Detect which cell encompasses the target text, then output its (X, Y) center coordinate. 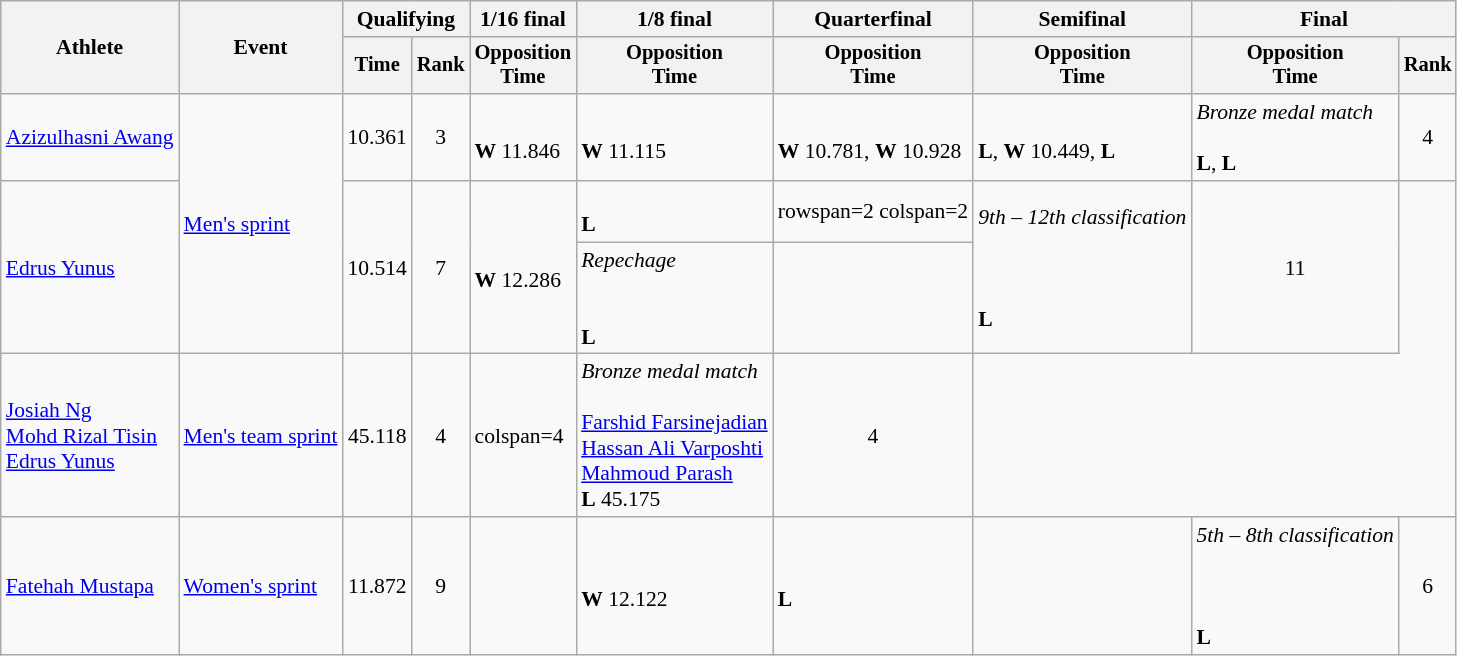
Quarterfinal (874, 19)
9 (441, 586)
Final (1324, 19)
W 10.781, W 10.928 (874, 138)
W 11.115 (674, 138)
Azizulhasni Awang (90, 138)
Josiah NgMohd Rizal TisinEdrus Yunus (90, 436)
W 12.286 (524, 268)
W 12.122 (674, 586)
Event (261, 48)
9th – 12th classificationL (1082, 268)
Time (376, 66)
5th – 8th classificationL (1294, 586)
rowspan=2 colspan=2 (874, 212)
Women's sprint (261, 586)
11 (1294, 268)
10.361 (376, 138)
45.118 (376, 436)
Bronze medal matchL, L (1294, 138)
RepechageL (674, 298)
7 (441, 268)
11.872 (376, 586)
Bronze medal matchFarshid FarsinejadianHassan Ali VarposhtiMahmoud ParashL 45.175 (674, 436)
3 (441, 138)
L, W 10.449, L (1082, 138)
1/8 final (674, 19)
W 11.846 (524, 138)
1/16 final (524, 19)
Edrus Yunus (90, 268)
Men's team sprint (261, 436)
Semifinal (1082, 19)
colspan=4 (524, 436)
Qualifying (406, 19)
10.514 (376, 268)
Athlete (90, 48)
6 (1428, 586)
Fatehah Mustapa (90, 586)
Men's sprint (261, 224)
